Output the [x, y] coordinate of the center of the cell containing the given text.  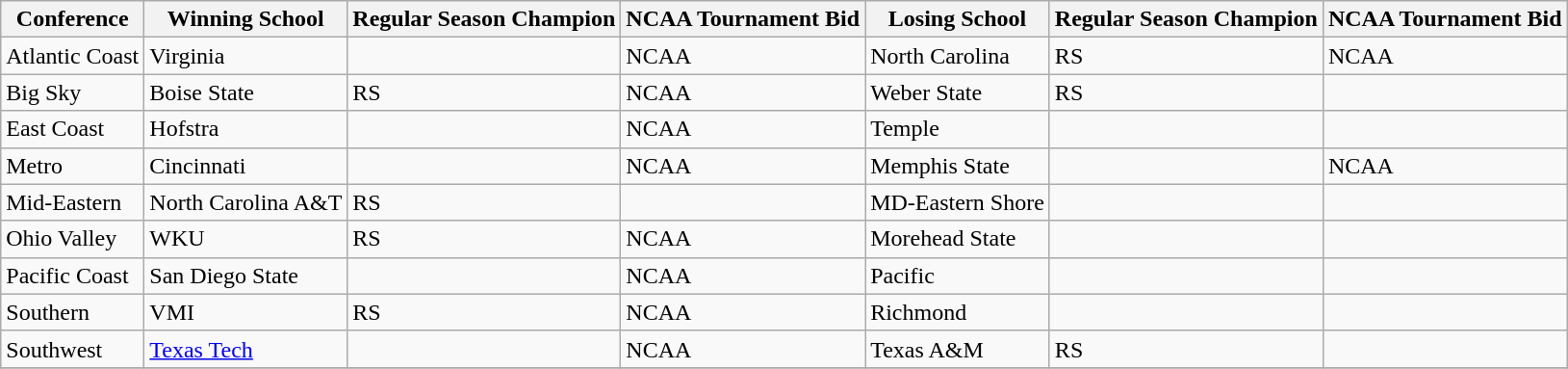
Hofstra [246, 129]
Pacific [958, 276]
Metro [73, 166]
North Carolina [958, 56]
Conference [73, 19]
Richmond [958, 312]
Winning School [246, 19]
San Diego State [246, 276]
Texas Tech [246, 349]
North Carolina A&T [246, 202]
East Coast [73, 129]
Pacific Coast [73, 276]
Virginia [246, 56]
VMI [246, 312]
Temple [958, 129]
Memphis State [958, 166]
Weber State [958, 92]
MD-Eastern Shore [958, 202]
Texas A&M [958, 349]
Southern [73, 312]
WKU [246, 239]
Big Sky [73, 92]
Cincinnati [246, 166]
Morehead State [958, 239]
Mid-Eastern [73, 202]
Boise State [246, 92]
Southwest [73, 349]
Ohio Valley [73, 239]
Losing School [958, 19]
Atlantic Coast [73, 56]
